Return the (x, y) coordinate for the center point of the cell that contains the specified text.  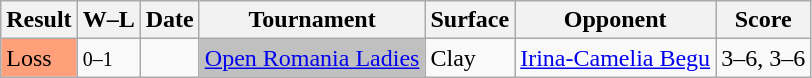
Tournament (312, 20)
W–L (108, 20)
3–6, 3–6 (764, 58)
0–1 (108, 58)
Surface (470, 20)
Date (170, 20)
Clay (470, 58)
Open Romania Ladies (312, 58)
Loss (39, 58)
Score (764, 20)
Opponent (616, 20)
Result (39, 20)
Irina-Camelia Begu (616, 58)
